Locate the cell with the specified text and output its [X, Y] center coordinate. 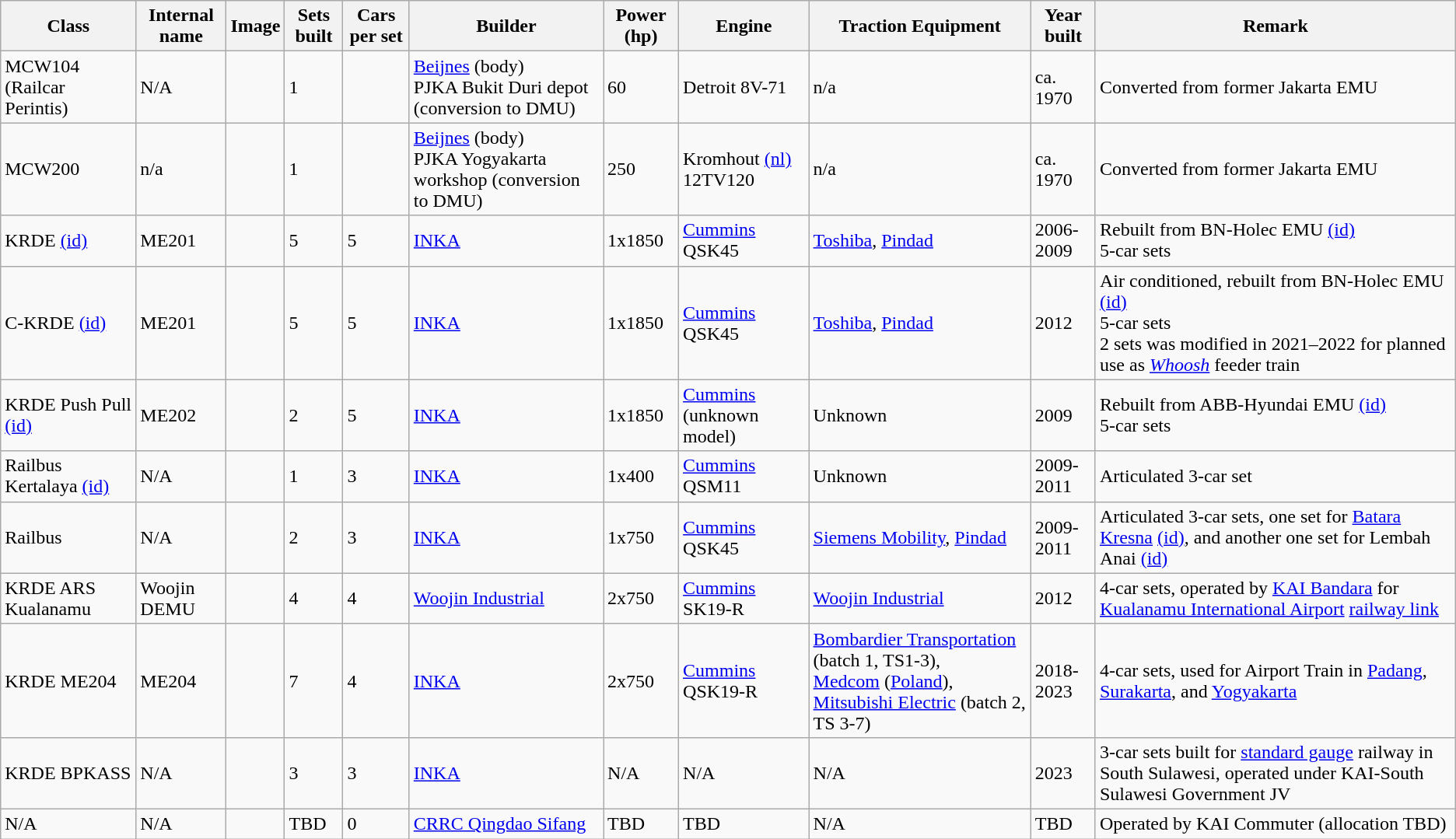
4-car sets, operated by KAI Bandara for Kualanamu International Airport railway link [1276, 599]
60 [641, 87]
Siemens Mobility, Pindad [919, 537]
Cummins SK19-R [744, 599]
Bombardier Transportation (batch 1, TS1-3),Medcom (Poland), Mitsubishi Electric (batch 2, TS 3-7) [919, 680]
KRDE ARS Kualanamu [68, 599]
Kromhout (nl) 12TV120 [744, 170]
Railbus Kertalaya (id) [68, 476]
Image [255, 26]
Engine [744, 26]
MCW200 [68, 170]
Detroit 8V-71 [744, 87]
Sets built [314, 26]
1x400 [641, 476]
Air conditioned, rebuilt from BN-Holec EMU (id)5-car sets2 sets was modified in 2021–2022 for planned use as Whoosh feeder train [1276, 323]
Traction Equipment [919, 26]
Beijnes (body) PJKA Yogyakarta workshop (conversion to DMU) [506, 170]
Articulated 3-car set [1276, 476]
Woojin DEMU [181, 599]
Rebuilt from ABB-Hyundai EMU (id)5-car sets [1276, 415]
Articulated 3-car sets, one set for Batara Kresna (id), and another one set for Lembah Anai (id) [1276, 537]
Power (hp) [641, 26]
Rebuilt from BN-Holec EMU (id)5-car sets [1276, 241]
Cummins QSK19-R [744, 680]
Beijnes (body) PJKA Bukit Duri depot (conversion to DMU) [506, 87]
ME204 [181, 680]
CRRC Qingdao Sifang [506, 823]
KRDE ME204 [68, 680]
7 [314, 680]
Cummins QSM11 [744, 476]
Year built [1062, 26]
Class [68, 26]
0 [376, 823]
Operated by KAI Commuter (allocation TBD) [1276, 823]
MCW104 (Railcar Perintis) [68, 87]
1x750 [641, 537]
Cummins (unknown model) [744, 415]
2018-2023 [1062, 680]
Builder [506, 26]
Remark [1276, 26]
KRDE BPKASS [68, 773]
ME202 [181, 415]
2009 [1062, 415]
Railbus [68, 537]
2023 [1062, 773]
2006-2009 [1062, 241]
KRDE Push Pull (id) [68, 415]
4-car sets, used for Airport Train in Padang, Surakarta, and Yogyakarta [1276, 680]
Internal name [181, 26]
Cars per set [376, 26]
KRDE (id) [68, 241]
C-KRDE (id) [68, 323]
3-car sets built for standard gauge railway in South Sulawesi, operated under KAI-South Sulawesi Government JV [1276, 773]
250 [641, 170]
